Search for the cell housing the specified text and yield its [x, y] center coordinate. 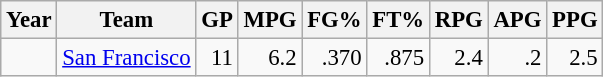
2.5 [575, 58]
PPG [575, 20]
Year [29, 20]
6.2 [270, 58]
MPG [270, 20]
APG [518, 20]
Team [126, 20]
.370 [334, 58]
FG% [334, 20]
GP [217, 20]
2.4 [458, 58]
.2 [518, 58]
RPG [458, 20]
San Francisco [126, 58]
11 [217, 58]
.875 [398, 58]
FT% [398, 20]
